Return (X, Y) of the center of cell containing provided text 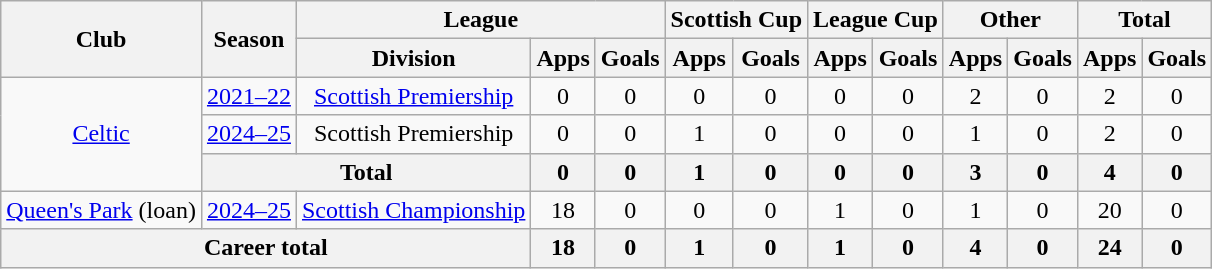
Other (1010, 20)
Division (413, 58)
Scottish Cup (736, 20)
Career total (266, 248)
Season (248, 39)
League Cup (876, 20)
20 (1109, 210)
2021–22 (248, 96)
League (480, 20)
Celtic (102, 134)
Club (102, 39)
Queen's Park (loan) (102, 210)
24 (1109, 248)
Scottish Championship (413, 210)
3 (975, 172)
